Return the (x, y) coordinate for the center point of the cell that contains the specified text.  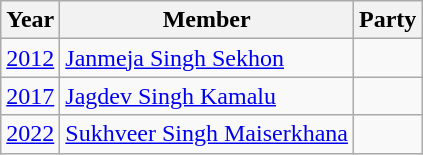
2022 (30, 134)
Member (207, 20)
Year (30, 20)
Party (387, 20)
Janmeja Singh Sekhon (207, 58)
Sukhveer Singh Maiserkhana (207, 134)
Jagdev Singh Kamalu (207, 96)
2012 (30, 58)
2017 (30, 96)
